Scan for the cell matching the given text and deliver its [x, y] coordinate at center. 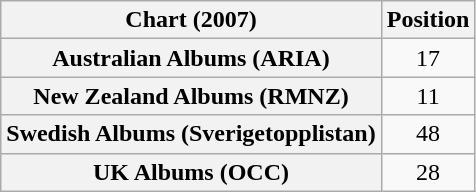
28 [428, 172]
UK Albums (OCC) [191, 172]
11 [428, 96]
17 [428, 58]
Swedish Albums (Sverigetopplistan) [191, 134]
48 [428, 134]
New Zealand Albums (RMNZ) [191, 96]
Chart (2007) [191, 20]
Position [428, 20]
Australian Albums (ARIA) [191, 58]
